Identify which cell holds the provided text, then report its (X, Y) central coordinate. 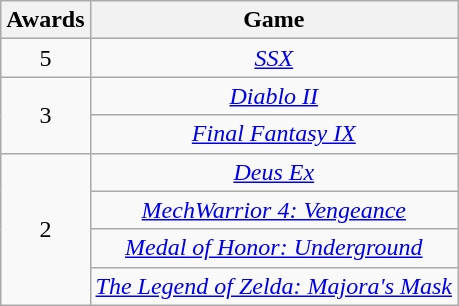
Awards (46, 20)
5 (46, 58)
SSX (274, 58)
Deus Ex (274, 172)
Final Fantasy IX (274, 134)
3 (46, 115)
MechWarrior 4: Vengeance (274, 210)
Diablo II (274, 96)
2 (46, 229)
Game (274, 20)
The Legend of Zelda: Majora's Mask (274, 286)
Medal of Honor: Underground (274, 248)
